From the cell containing the given text, extract its center point as (X, Y) coordinate. 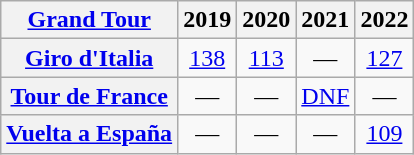
DNF (326, 96)
109 (384, 134)
Grand Tour (90, 20)
Vuelta a España (90, 134)
2021 (326, 20)
Tour de France (90, 96)
113 (266, 58)
2022 (384, 20)
2020 (266, 20)
138 (208, 58)
Giro d'Italia (90, 58)
2019 (208, 20)
127 (384, 58)
